Find where the given text appears and provide that cell's center as (X, Y) coordinate. 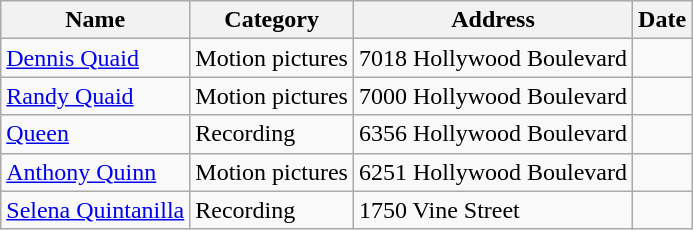
6356 Hollywood Boulevard (492, 134)
Anthony Quinn (96, 172)
Dennis Quaid (96, 58)
7000 Hollywood Boulevard (492, 96)
Category (272, 20)
Name (96, 20)
6251 Hollywood Boulevard (492, 172)
Randy Quaid (96, 96)
Address (492, 20)
1750 Vine Street (492, 210)
Selena Quintanilla (96, 210)
7018 Hollywood Boulevard (492, 58)
Queen (96, 134)
Date (662, 20)
